For the text-containing cell, return its midpoint in (x, y) coordinate format. 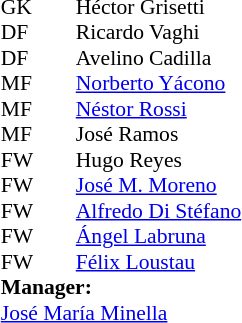
Néstor Rossi (158, 109)
José Ramos (158, 135)
Alfredo Di Stéfano (158, 211)
José M. Moreno (158, 185)
Ricardo Vaghi (158, 33)
Félix Loustau (158, 262)
Hugo Reyes (158, 160)
Avelino Cadilla (158, 58)
Manager: (121, 287)
Norberto Yácono (158, 83)
Ángel Labruna (158, 237)
